For the text-containing cell, return its midpoint in (x, y) coordinate format. 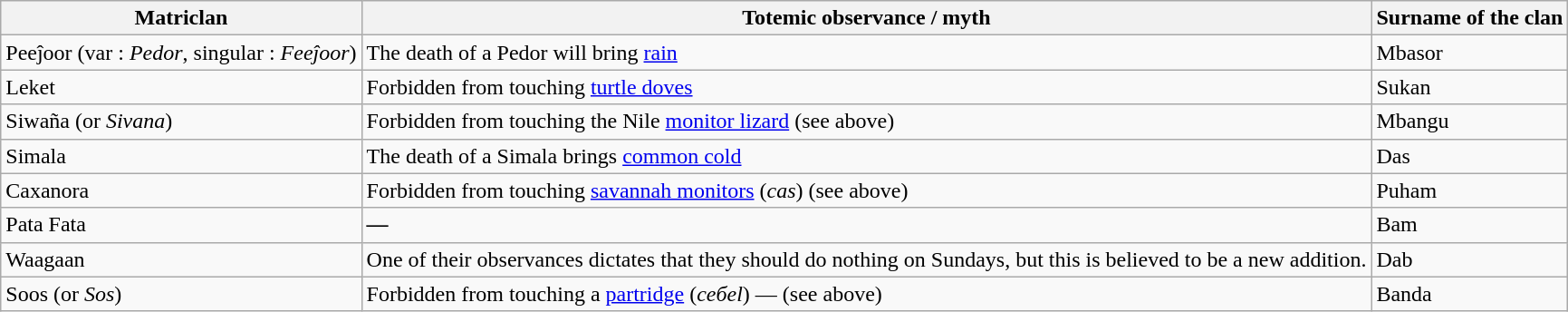
Waagaan (181, 259)
Mbangu (1469, 122)
Caxanora (181, 190)
The death of a Simala brings common cold (866, 156)
Siwaña (or Sivana) (181, 122)
The death of a Pedor will bring rain (866, 53)
Sukan (1469, 87)
Dab (1469, 259)
One of their observances dictates that they should do nothing on Sundays, but this is believed to be a new addition. (866, 259)
Leket (181, 87)
Forbidden from touching the Nile monitor lizard (see above) (866, 122)
Surname of the clan (1469, 18)
Das (1469, 156)
Totemic observance / myth (866, 18)
Banda (1469, 294)
Pata Fata (181, 225)
Puham (1469, 190)
Mbasor (1469, 53)
Bam (1469, 225)
— (866, 225)
Forbidden from touching savannah monitors (cas) (see above) (866, 190)
Forbidden from touching turtle doves (866, 87)
Soos (or Sos) (181, 294)
Peeĵoor (var : Pedor, singular : Feeĵoor) (181, 53)
Forbidden from touching a partridge (ceбel) — (see above) (866, 294)
Matriclan (181, 18)
Simala (181, 156)
